Provide the [X, Y] coordinate of the cell's center where the given text is located.  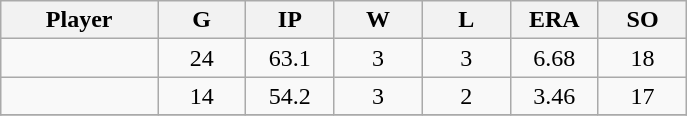
IP [290, 20]
2 [466, 96]
G [202, 20]
6.68 [554, 58]
18 [642, 58]
54.2 [290, 96]
63.1 [290, 58]
ERA [554, 20]
14 [202, 96]
3.46 [554, 96]
L [466, 20]
SO [642, 20]
W [378, 20]
17 [642, 96]
Player [80, 20]
24 [202, 58]
